Output the [X, Y] coordinate of the center of the cell containing the given text.  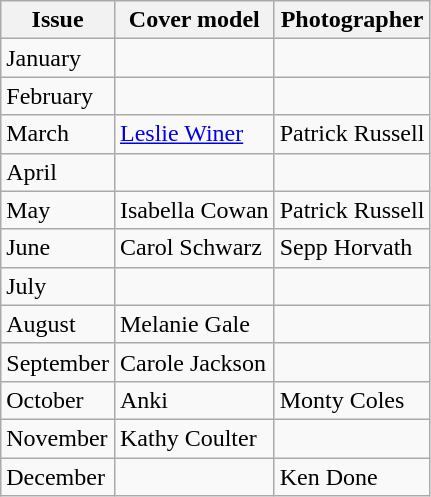
January [58, 58]
Melanie Gale [194, 324]
March [58, 134]
Leslie Winer [194, 134]
November [58, 438]
April [58, 172]
Cover model [194, 20]
Sepp Horvath [352, 248]
June [58, 248]
August [58, 324]
Carol Schwarz [194, 248]
February [58, 96]
September [58, 362]
Carole Jackson [194, 362]
Issue [58, 20]
December [58, 477]
Photographer [352, 20]
Anki [194, 400]
Monty Coles [352, 400]
Ken Done [352, 477]
October [58, 400]
Kathy Coulter [194, 438]
Isabella Cowan [194, 210]
July [58, 286]
May [58, 210]
